Find where the given text appears and provide that cell's center as [X, Y] coordinate. 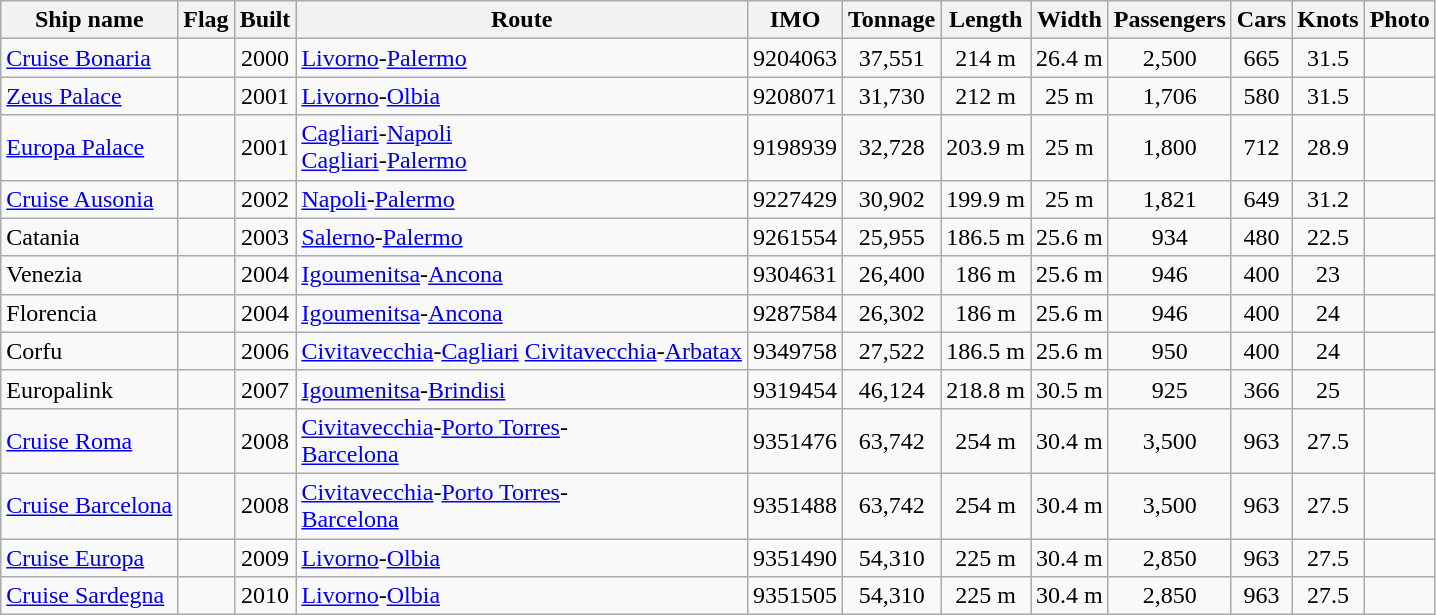
1,706 [1170, 96]
25 [1328, 389]
1,821 [1170, 199]
Venezia [90, 275]
26,400 [892, 275]
199.9 m [986, 199]
Europa Palace [90, 148]
Knots [1328, 20]
9319454 [794, 389]
9227429 [794, 199]
Width [1069, 20]
934 [1170, 237]
26.4 m [1069, 58]
Cruise Europa [90, 557]
Built [265, 20]
Route [522, 20]
9351505 [794, 596]
218.8 m [986, 389]
9261554 [794, 237]
950 [1170, 351]
Flag [206, 20]
2003 [265, 237]
37,551 [892, 58]
Tonnage [892, 20]
Cruise Roma [90, 440]
214 m [986, 58]
9304631 [794, 275]
Ship name [90, 20]
23 [1328, 275]
665 [1261, 58]
2002 [265, 199]
9287584 [794, 313]
925 [1170, 389]
Length [986, 20]
2010 [265, 596]
2000 [265, 58]
649 [1261, 199]
2007 [265, 389]
9351488 [794, 506]
30,902 [892, 199]
Zeus Palace [90, 96]
46,124 [892, 389]
9208071 [794, 96]
Cagliari-NapoliCagliari-Palermo [522, 148]
32,728 [892, 148]
Cruise Barcelona [90, 506]
212 m [986, 96]
31,730 [892, 96]
2009 [265, 557]
IMO [794, 20]
Catania [90, 237]
9351476 [794, 440]
366 [1261, 389]
Cars [1261, 20]
Photo [1400, 20]
31.2 [1328, 199]
2,500 [1170, 58]
28.9 [1328, 148]
22.5 [1328, 237]
Cruise Bonaria [90, 58]
9349758 [794, 351]
30.5 m [1069, 389]
580 [1261, 96]
203.9 m [986, 148]
27,522 [892, 351]
Cruise Sardegna [90, 596]
Civitavecchia-Cagliari Civitavecchia-Arbatax [522, 351]
25,955 [892, 237]
Livorno-Palermo [522, 58]
9351490 [794, 557]
Igoumenitsa-Brindisi [522, 389]
Passengers [1170, 20]
26,302 [892, 313]
712 [1261, 148]
Europalink [90, 389]
480 [1261, 237]
9204063 [794, 58]
1,800 [1170, 148]
Florencia [90, 313]
Salerno-Palermo [522, 237]
2006 [265, 351]
Corfu [90, 351]
9198939 [794, 148]
Napoli-Palermo [522, 199]
Cruise Ausonia [90, 199]
